Detect which cell encompasses the target text, then output its [x, y] center coordinate. 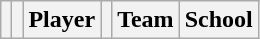
School [218, 20]
Player [62, 20]
Team [146, 20]
